Find where the given text appears and provide that cell's center as [X, Y] coordinate. 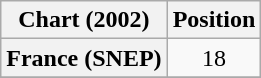
France (SNEP) [84, 58]
Position [214, 20]
Chart (2002) [84, 20]
18 [214, 58]
